Scan for the cell matching the given text and deliver its [X, Y] coordinate at center. 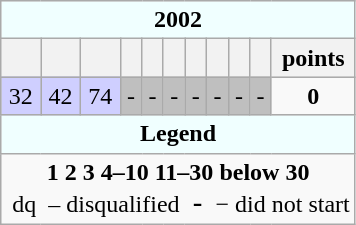
points [313, 58]
2002 [178, 20]
74 [100, 96]
Legend [178, 134]
1 2 3 4–10 11–30 below 30 dq – disqualified - − did not start [178, 188]
42 [61, 96]
0 [313, 96]
32 [21, 96]
